Provide the [X, Y] coordinate of the cell's center where the given text is located.  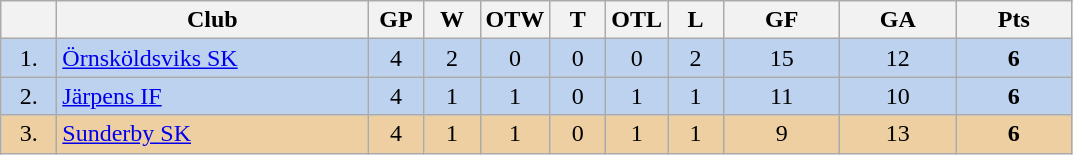
2. [29, 96]
11 [782, 96]
Örnsköldsviks SK [212, 58]
OTW [515, 20]
10 [898, 96]
Sunderby SK [212, 134]
W [452, 20]
OTL [637, 20]
15 [782, 58]
Club [212, 20]
3. [29, 134]
12 [898, 58]
Pts [1014, 20]
GA [898, 20]
GP [396, 20]
Järpens IF [212, 96]
T [578, 20]
GF [782, 20]
13 [898, 134]
L [696, 20]
1. [29, 58]
9 [782, 134]
